Search for the cell housing the specified text and yield its [X, Y] center coordinate. 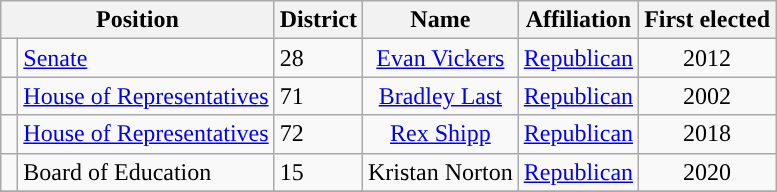
First elected [708, 20]
Board of Education [146, 172]
Kristan Norton [441, 172]
Rex Shipp [441, 134]
28 [318, 58]
Evan Vickers [441, 58]
Position [138, 20]
15 [318, 172]
2002 [708, 96]
Affiliation [578, 20]
72 [318, 134]
2020 [708, 172]
District [318, 20]
2012 [708, 58]
Name [441, 20]
71 [318, 96]
Senate [146, 58]
2018 [708, 134]
Bradley Last [441, 96]
